Output the [X, Y] coordinate of the center of the cell containing the given text.  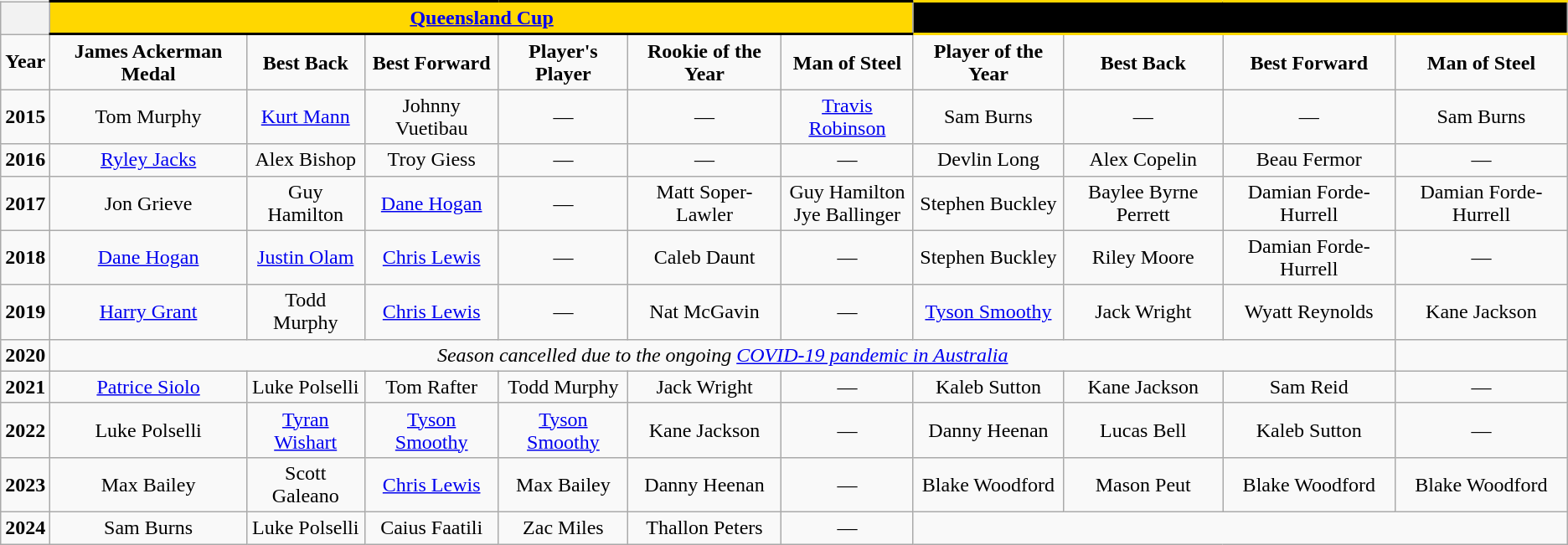
Matt Soper-Lawler [705, 203]
Lucas Bell [1143, 430]
Player's Player [563, 62]
Alex Bishop [305, 160]
Alex Copelin [1143, 160]
Tom Rafter [431, 387]
Zac Miles [563, 527]
2017 [25, 203]
Sam Reid [1309, 387]
Wyatt Reynolds [1309, 311]
Travis Robinson [847, 117]
Tyran Wishart [305, 430]
2019 [25, 311]
Rookie of the Year [705, 62]
Scott Galeano [305, 484]
2018 [25, 258]
2020 [25, 355]
Riley Moore [1143, 258]
Thallon Peters [705, 527]
Player of the Year [988, 62]
2016 [25, 160]
Season cancelled due to the ongoing COVID-19 pandemic in Australia [723, 355]
Guy Hamilton [305, 203]
Caleb Daunt [705, 258]
2022 [25, 430]
2024 [25, 527]
Guy HamiltonJye Ballinger [847, 203]
Devlin Long [988, 160]
Harry Grant [149, 311]
Baylee Byrne Perrett [1143, 203]
Beau Fermor [1309, 160]
Caius Faatili [431, 527]
2023 [25, 484]
Patrice Siolo [149, 387]
Year [25, 62]
James Ackerman Medal [149, 62]
Troy Giess [431, 160]
Queensland Cup [482, 18]
Mason Peut [1143, 484]
Nat McGavin [705, 311]
Jon Grieve [149, 203]
Tom Murphy [149, 117]
Ryley Jacks [149, 160]
Johnny Vuetibau [431, 117]
Kurt Mann [305, 117]
Justin Olam [305, 258]
2021 [25, 387]
2015 [25, 117]
